Provide the (x, y) coordinate of the cell's center where the given text is located.  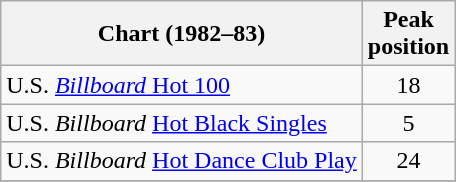
U.S. Billboard Hot Black Singles (182, 123)
24 (408, 161)
5 (408, 123)
Chart (1982–83) (182, 34)
U.S. Billboard Hot Dance Club Play (182, 161)
18 (408, 85)
Peakposition (408, 34)
U.S. Billboard Hot 100 (182, 85)
